Output the (X, Y) coordinate of the center of the cell containing the given text.  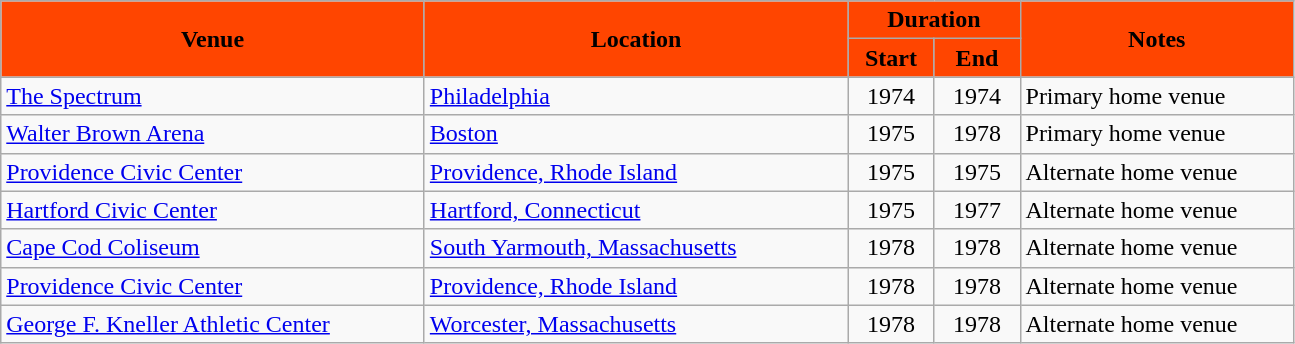
The Spectrum (213, 96)
Notes (1157, 39)
Venue (213, 39)
End (977, 58)
Walter Brown Arena (213, 134)
Duration (934, 20)
Boston (636, 134)
Worcester, Massachusetts (636, 324)
Location (636, 39)
1977 (977, 210)
Start (891, 58)
George F. Kneller Athletic Center (213, 324)
Cape Cod Coliseum (213, 248)
Philadelphia (636, 96)
Hartford, Connecticut (636, 210)
South Yarmouth, Massachusetts (636, 248)
Hartford Civic Center (213, 210)
